Determine the (x, y) coordinate at the center of the cell enclosing the given text.  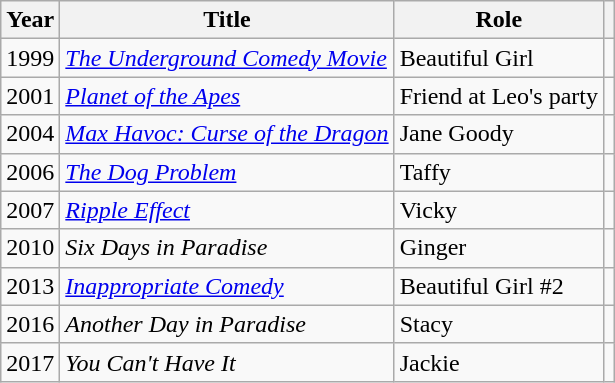
Jackie (498, 362)
2001 (30, 96)
Ginger (498, 248)
Planet of the Apes (227, 96)
2013 (30, 286)
2006 (30, 172)
You Can't Have It (227, 362)
2010 (30, 248)
The Dog Problem (227, 172)
Inappropriate Comedy (227, 286)
Stacy (498, 324)
Six Days in Paradise (227, 248)
Year (30, 20)
Taffy (498, 172)
Friend at Leo's party (498, 96)
2007 (30, 210)
2016 (30, 324)
Jane Goody (498, 134)
Beautiful Girl #2 (498, 286)
Role (498, 20)
Beautiful Girl (498, 58)
The Underground Comedy Movie (227, 58)
Another Day in Paradise (227, 324)
2017 (30, 362)
Max Havoc: Curse of the Dragon (227, 134)
Ripple Effect (227, 210)
2004 (30, 134)
Vicky (498, 210)
Title (227, 20)
1999 (30, 58)
